Extract the (X, Y) coordinate from the center of the cell holding the provided text.  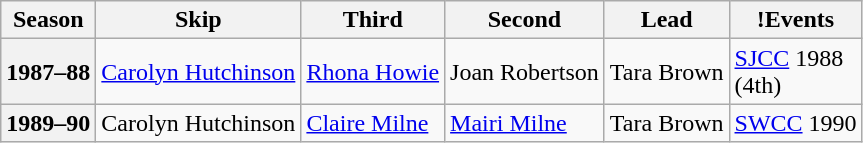
!Events (796, 20)
Claire Milne (373, 123)
Season (48, 20)
1989–90 (48, 123)
Joan Robertson (525, 72)
Lead (666, 20)
SWCC 1990 (796, 123)
SJCC 1988 (4th) (796, 72)
Third (373, 20)
Skip (198, 20)
Second (525, 20)
Rhona Howie (373, 72)
1987–88 (48, 72)
Mairi Milne (525, 123)
